For the text-containing cell, return its midpoint in [X, Y] coordinate format. 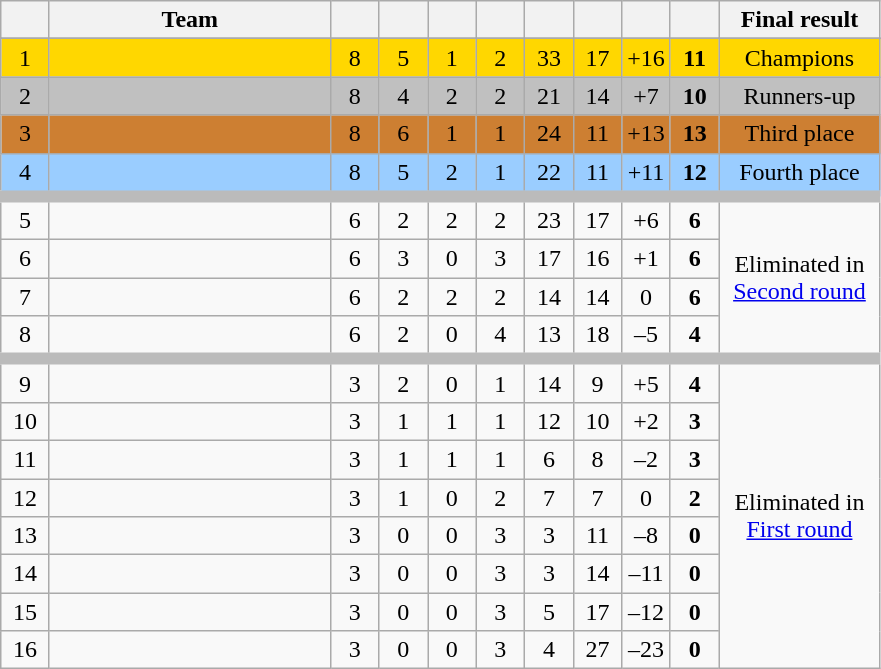
24 [550, 134]
Third place [800, 134]
Final result [800, 20]
22 [550, 174]
+2 [646, 421]
18 [598, 338]
Team [190, 20]
–23 [646, 650]
Eliminated in Second round [800, 278]
–5 [646, 338]
21 [550, 96]
15 [26, 612]
Fourth place [800, 174]
Eliminated in First round [800, 514]
+1 [646, 259]
+5 [646, 380]
–2 [646, 459]
+16 [646, 58]
–11 [646, 574]
–8 [646, 536]
33 [550, 58]
Champions [800, 58]
–12 [646, 612]
+13 [646, 134]
27 [598, 650]
23 [550, 218]
+11 [646, 174]
+6 [646, 218]
+7 [646, 96]
Runners-up [800, 96]
